For the text-containing cell, return its midpoint in (X, Y) coordinate format. 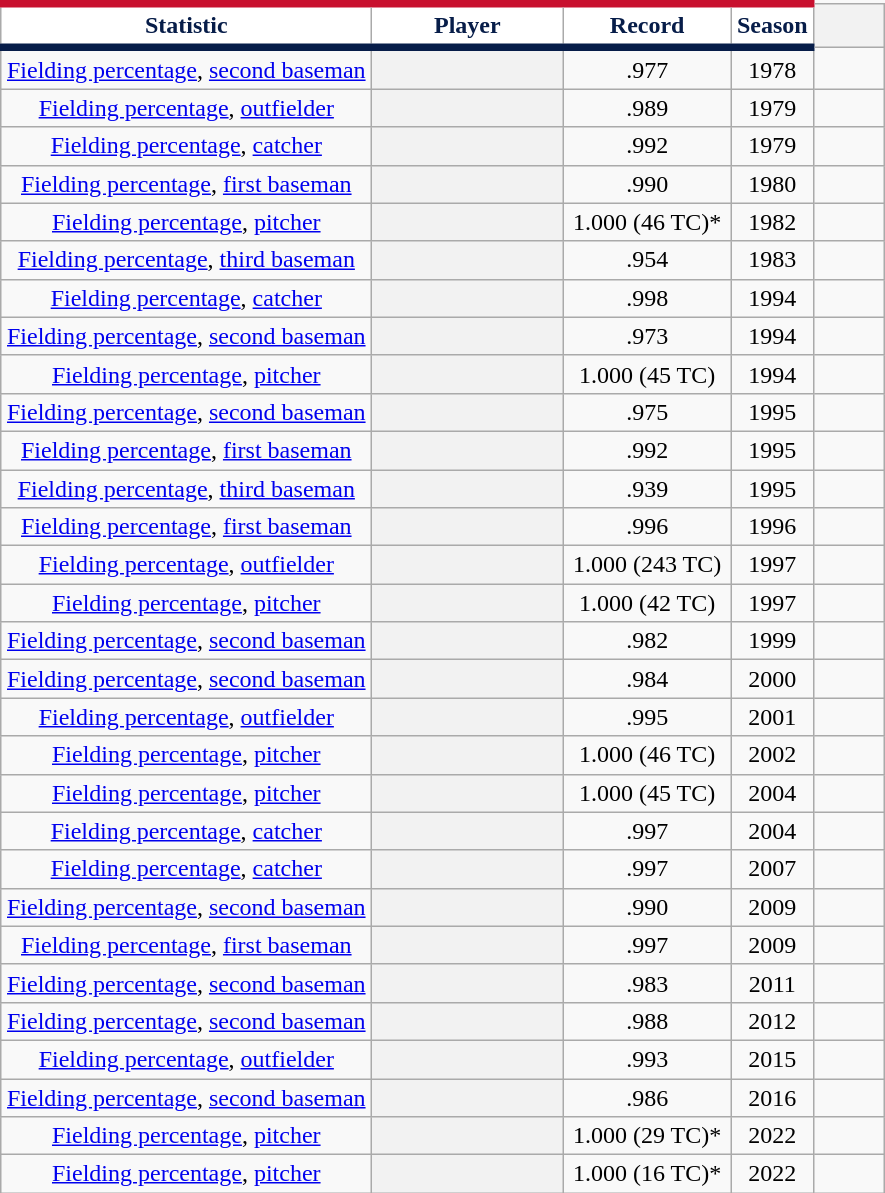
2016 (772, 1097)
.977 (648, 68)
.984 (648, 679)
.982 (648, 641)
2007 (772, 869)
2015 (772, 1059)
1.000 (243 TC) (648, 565)
2000 (772, 679)
2001 (772, 717)
.939 (648, 489)
1982 (772, 222)
.993 (648, 1059)
.989 (648, 108)
Season (772, 26)
Player (468, 26)
.973 (648, 336)
1.000 (16 TC)* (648, 1174)
2011 (772, 983)
.998 (648, 298)
.954 (648, 260)
.983 (648, 983)
1.000 (46 TC)* (648, 222)
2002 (772, 755)
1.000 (29 TC)* (648, 1136)
Statistic (186, 26)
1.000 (46 TC) (648, 755)
1978 (772, 68)
2012 (772, 1021)
1983 (772, 260)
.986 (648, 1097)
1996 (772, 527)
1999 (772, 641)
.995 (648, 717)
.975 (648, 412)
Record (648, 26)
1.000 (42 TC) (648, 603)
1980 (772, 184)
.996 (648, 527)
.988 (648, 1021)
